Search for the cell housing the specified text and yield its (x, y) center coordinate. 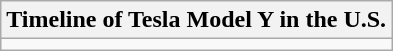
Timeline of Tesla Model Y in the U.S. (196, 20)
